Output the (X, Y) coordinate of the center of the cell containing the given text.  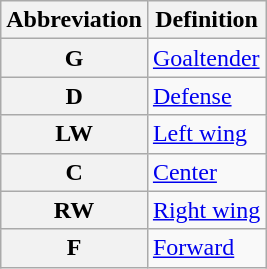
RW (74, 210)
Defense (206, 96)
F (74, 248)
Goaltender (206, 58)
Definition (206, 20)
G (74, 58)
LW (74, 134)
Center (206, 172)
Abbreviation (74, 20)
Forward (206, 248)
D (74, 96)
Left wing (206, 134)
Right wing (206, 210)
C (74, 172)
